Detect which cell encompasses the target text, then output its [x, y] center coordinate. 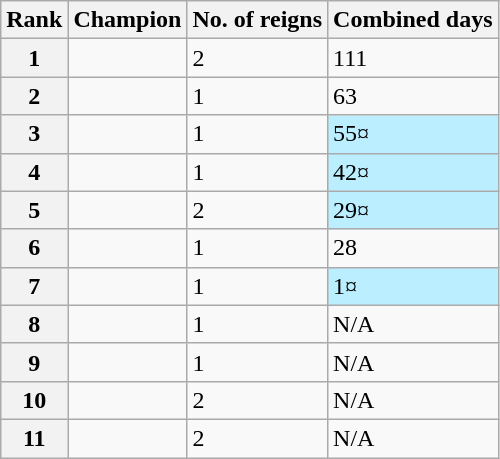
42¤ [413, 172]
No. of reigns [258, 20]
29¤ [413, 210]
4 [34, 172]
6 [34, 248]
11 [34, 438]
111 [413, 58]
28 [413, 248]
3 [34, 134]
Rank [34, 20]
1¤ [413, 286]
5 [34, 210]
Champion [128, 20]
8 [34, 324]
10 [34, 400]
63 [413, 96]
9 [34, 362]
Combined days [413, 20]
55¤ [413, 134]
7 [34, 286]
